Locate the cell with the specified text and output its (X, Y) center coordinate. 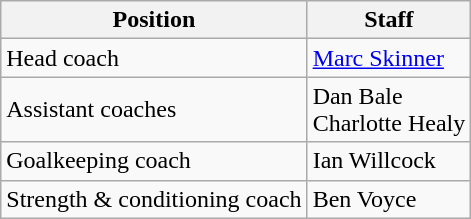
Dan Bale Charlotte Healy (389, 110)
Head coach (154, 58)
Assistant coaches (154, 110)
Ben Voyce (389, 199)
Staff (389, 20)
Strength & conditioning coach (154, 199)
Position (154, 20)
Ian Willcock (389, 161)
Marc Skinner (389, 58)
Goalkeeping coach (154, 161)
